Locate the cell with the specified text and output its (X, Y) center coordinate. 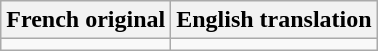
French original (86, 20)
English translation (274, 20)
